Return the [x, y] coordinate for the center point of the cell that contains the specified text.  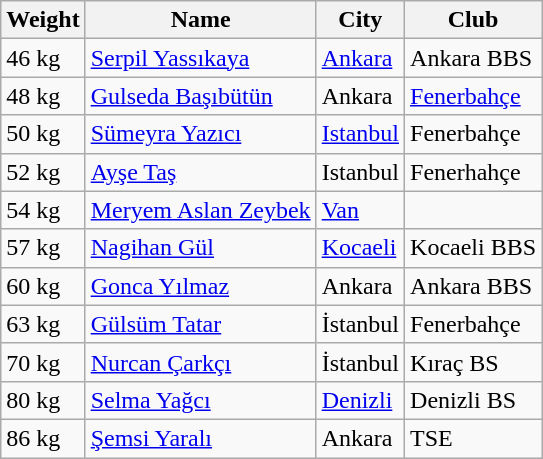
63 kg [43, 324]
Gulseda Başıbütün [200, 96]
70 kg [43, 362]
Gonca Yılmaz [200, 286]
Meryem Aslan Zeybek [200, 210]
57 kg [43, 248]
Name [200, 20]
54 kg [43, 210]
Sümeyra Yazıcı [200, 134]
Kıraç BS [474, 362]
Gülsüm Tatar [200, 324]
46 kg [43, 58]
52 kg [43, 172]
Ayşe Taş [200, 172]
Şemsi Yaralı [200, 438]
60 kg [43, 286]
Van [360, 210]
86 kg [43, 438]
Weight [43, 20]
50 kg [43, 134]
80 kg [43, 400]
48 kg [43, 96]
Nagihan Gül [200, 248]
TSE [474, 438]
Denizli [360, 400]
Selma Yağcı [200, 400]
Nurcan Çarkçı [200, 362]
Club [474, 20]
Denizli BS [474, 400]
Kocaeli [360, 248]
Fenerhahçe [474, 172]
Kocaeli BBS [474, 248]
Serpil Yassıkaya [200, 58]
City [360, 20]
